Provide the (X, Y) coordinate of the cell's center where the given text is located.  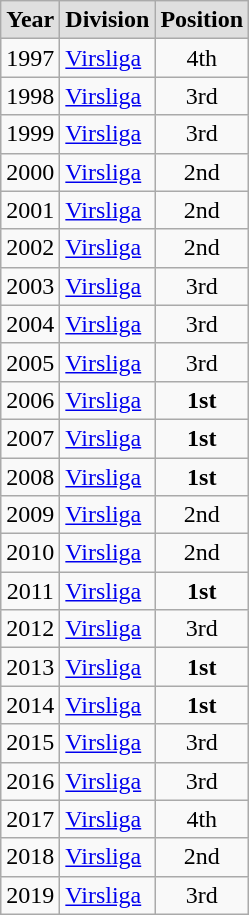
2012 (30, 629)
2003 (30, 286)
1998 (30, 96)
2000 (30, 172)
2015 (30, 743)
2007 (30, 438)
1997 (30, 58)
2016 (30, 781)
2013 (30, 667)
2018 (30, 857)
2001 (30, 210)
Division (108, 20)
1999 (30, 134)
2011 (30, 591)
2004 (30, 324)
Year (30, 20)
2005 (30, 362)
2008 (30, 477)
2017 (30, 819)
2006 (30, 400)
Position (202, 20)
2019 (30, 895)
2009 (30, 515)
2014 (30, 705)
2010 (30, 553)
2002 (30, 248)
